Find where the given text appears and provide that cell's center as [X, Y] coordinate. 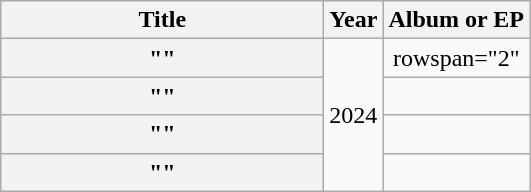
Title [162, 20]
Album or EP [456, 20]
2024 [354, 115]
rowspan="2" [456, 58]
Year [354, 20]
